Determine the (x, y) coordinate at the center of the cell enclosing the given text.  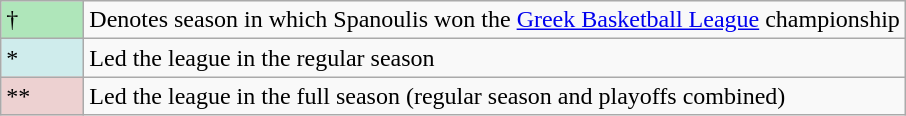
* (42, 58)
† (42, 20)
** (42, 96)
Led the league in the full season (regular season and playoffs combined) (495, 96)
Denotes season in which Spanoulis won the Greek Basketball League championship (495, 20)
Led the league in the regular season (495, 58)
